Return the (X, Y) coordinate for the center point of the cell that contains the specified text.  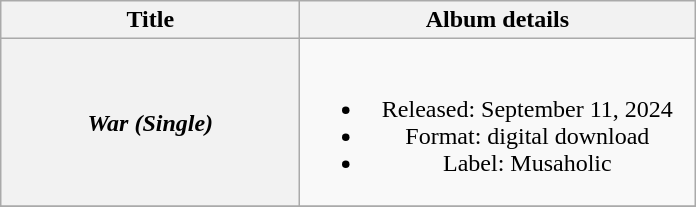
Released: September 11, 2024Format: digital downloadLabel: Musaholic (498, 122)
Album details (498, 20)
War (Single) (150, 122)
Title (150, 20)
